For the text-containing cell, return its midpoint in (X, Y) coordinate format. 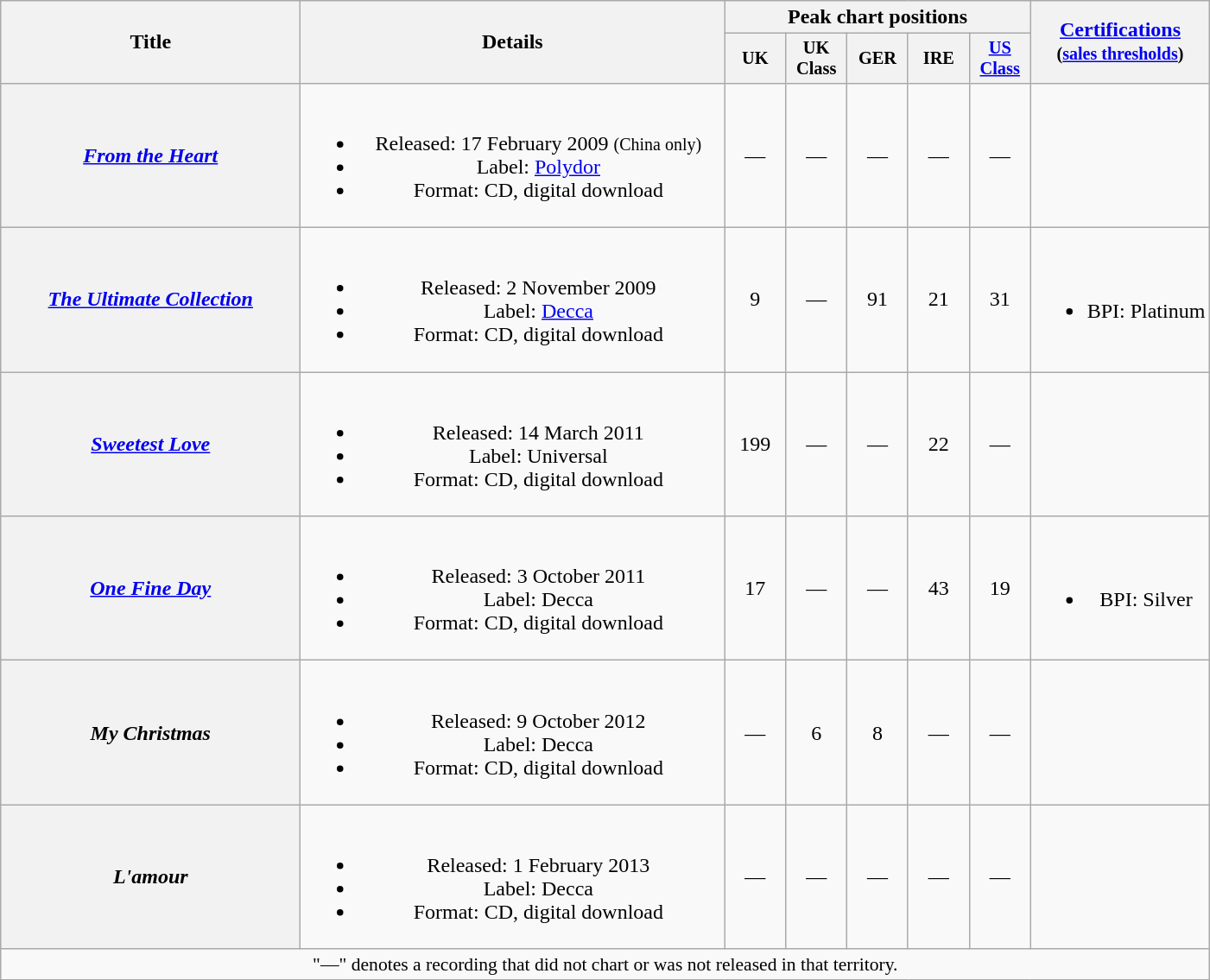
L'amour (150, 877)
Released: 2 November 2009Label: DeccaFormat: CD, digital download (513, 300)
Details (513, 42)
43 (938, 589)
Sweetest Love (150, 444)
Peak chart positions (877, 17)
199 (755, 444)
Released: 17 February 2009 (China only)Label: PolydorFormat: CD, digital download (513, 155)
Released: 9 October 2012Label: DeccaFormat: CD, digital download (513, 732)
22 (938, 444)
19 (1000, 589)
91 (877, 300)
GER (877, 59)
"—" denotes a recording that did not chart or was not released in that territory. (605, 964)
Certifications(sales thresholds) (1120, 42)
UK (755, 59)
One Fine Day (150, 589)
BPI: Platinum (1120, 300)
9 (755, 300)
31 (1000, 300)
17 (755, 589)
From the Heart (150, 155)
My Christmas (150, 732)
BPI: Silver (1120, 589)
8 (877, 732)
21 (938, 300)
UK Class (817, 59)
USClass (1000, 59)
6 (817, 732)
Released: 3 October 2011Label: DeccaFormat: CD, digital download (513, 589)
IRE (938, 59)
Released: 14 March 2011Label: UniversalFormat: CD, digital download (513, 444)
Title (150, 42)
Released: 1 February 2013Label: DeccaFormat: CD, digital download (513, 877)
The Ultimate Collection (150, 300)
